Determine the [x, y] coordinate at the center of the cell enclosing the given text.  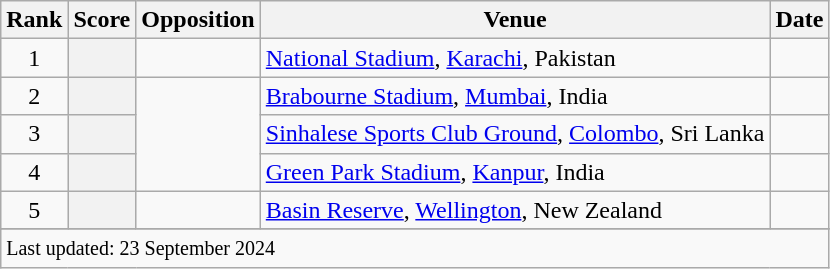
Venue [515, 20]
Last updated: 23 September 2024 [415, 248]
Date [800, 20]
5 [34, 210]
2 [34, 96]
National Stadium, Karachi, Pakistan [515, 58]
Rank [34, 20]
Basin Reserve, Wellington, New Zealand [515, 210]
4 [34, 172]
Opposition [198, 20]
Sinhalese Sports Club Ground, Colombo, Sri Lanka [515, 134]
Brabourne Stadium, Mumbai, India [515, 96]
3 [34, 134]
Green Park Stadium, Kanpur, India [515, 172]
1 [34, 58]
Score [102, 20]
